For the text-containing cell, return its midpoint in [X, Y] coordinate format. 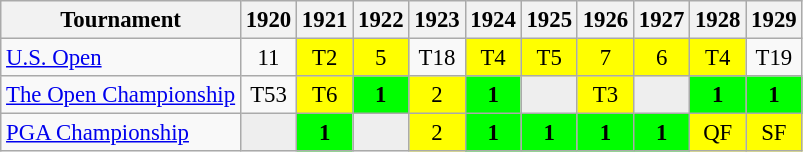
QF [718, 133]
6 [661, 58]
T19 [774, 58]
1921 [325, 20]
U.S. Open [121, 58]
1927 [661, 20]
The Open Championship [121, 95]
1922 [381, 20]
T2 [325, 58]
PGA Championship [121, 133]
1924 [493, 20]
7 [605, 58]
1929 [774, 20]
11 [268, 58]
T6 [325, 95]
T18 [437, 58]
T53 [268, 95]
SF [774, 133]
T3 [605, 95]
T5 [549, 58]
Tournament [121, 20]
1928 [718, 20]
5 [381, 58]
1926 [605, 20]
1923 [437, 20]
1920 [268, 20]
1925 [549, 20]
